Identify which cell holds the provided text, then report its (X, Y) central coordinate. 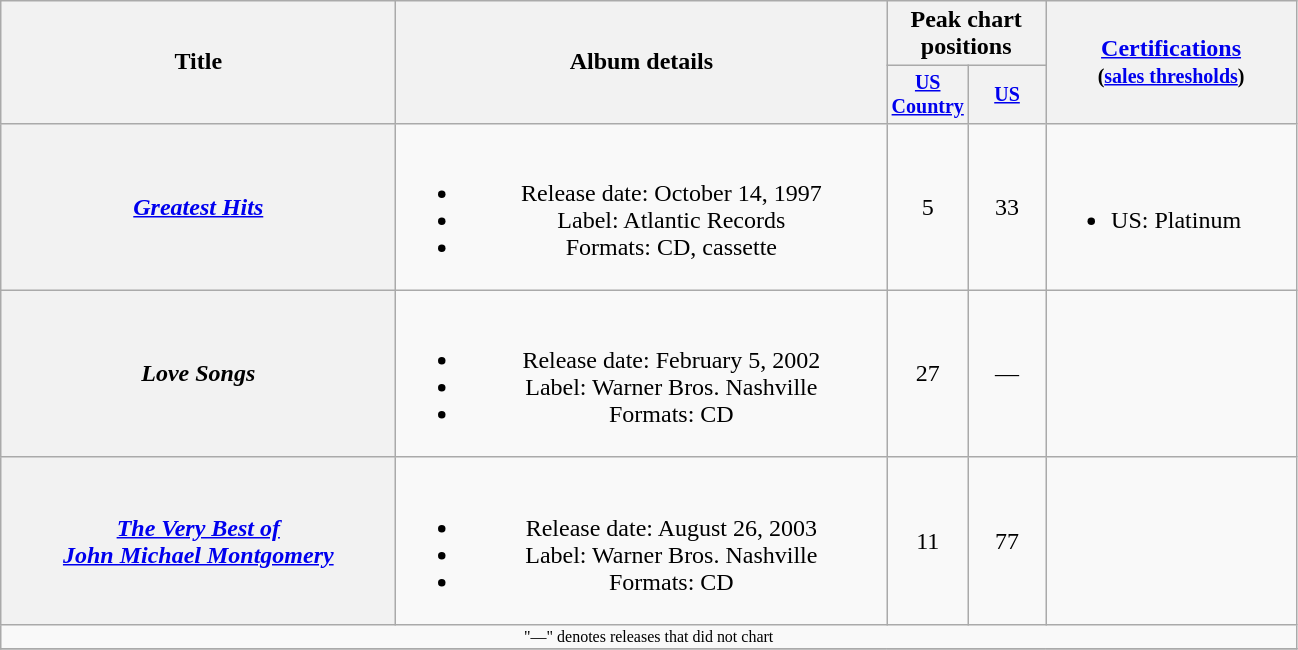
5 (928, 206)
US: Platinum (1172, 206)
11 (928, 540)
Peak chartpositions (966, 34)
Release date: February 5, 2002Label: Warner Bros. NashvilleFormats: CD (642, 374)
Love Songs (198, 374)
US Country (928, 94)
The Very Best ofJohn Michael Montgomery (198, 540)
Release date: October 14, 1997Label: Atlantic RecordsFormats: CD, cassette (642, 206)
Album details (642, 62)
Release date: August 26, 2003Label: Warner Bros. NashvilleFormats: CD (642, 540)
Title (198, 62)
"—" denotes releases that did not chart (649, 636)
— (1008, 374)
33 (1008, 206)
27 (928, 374)
77 (1008, 540)
US (1008, 94)
Greatest Hits (198, 206)
Certifications(sales thresholds) (1172, 62)
